Output the [x, y] coordinate of the center of the cell containing the given text.  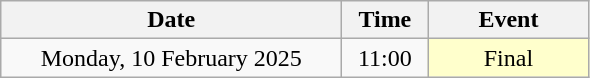
Date [172, 20]
Time [385, 20]
11:00 [385, 58]
Event [508, 20]
Final [508, 58]
Monday, 10 February 2025 [172, 58]
